Capture the cell that displays the provided text and extract its [x, y] central coordinate. 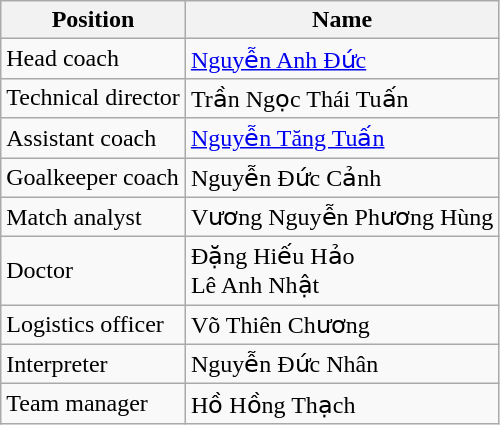
Technical director [94, 98]
Position [94, 20]
Vương Nguyễn Phương Hùng [342, 217]
Interpreter [94, 364]
Đặng Hiếu Hảo Lê Anh Nhật [342, 271]
Logistics officer [94, 325]
Team manager [94, 404]
Name [342, 20]
Trần Ngọc Thái Tuấn [342, 98]
Goalkeeper coach [94, 178]
Nguyễn Anh Đức [342, 59]
Nguyễn Đức Nhân [342, 364]
Head coach [94, 59]
Hồ Hồng Thạch [342, 404]
Nguyễn Tăng Tuấn [342, 138]
Nguyễn Đức Cảnh [342, 178]
Match analyst [94, 217]
Assistant coach [94, 138]
Võ Thiên Chương [342, 325]
Doctor [94, 271]
